Detect which cell encompasses the target text, then output its (X, Y) center coordinate. 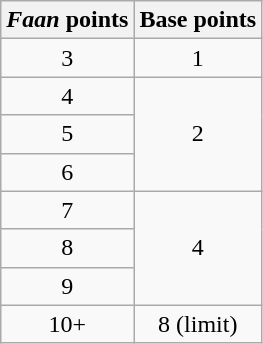
Base points (198, 20)
3 (68, 58)
6 (68, 172)
8 (limit) (198, 324)
5 (68, 134)
9 (68, 286)
8 (68, 248)
2 (198, 134)
Faan points (68, 20)
7 (68, 210)
1 (198, 58)
10+ (68, 324)
